Return the (X, Y) coordinate for the center point of the cell that contains the specified text.  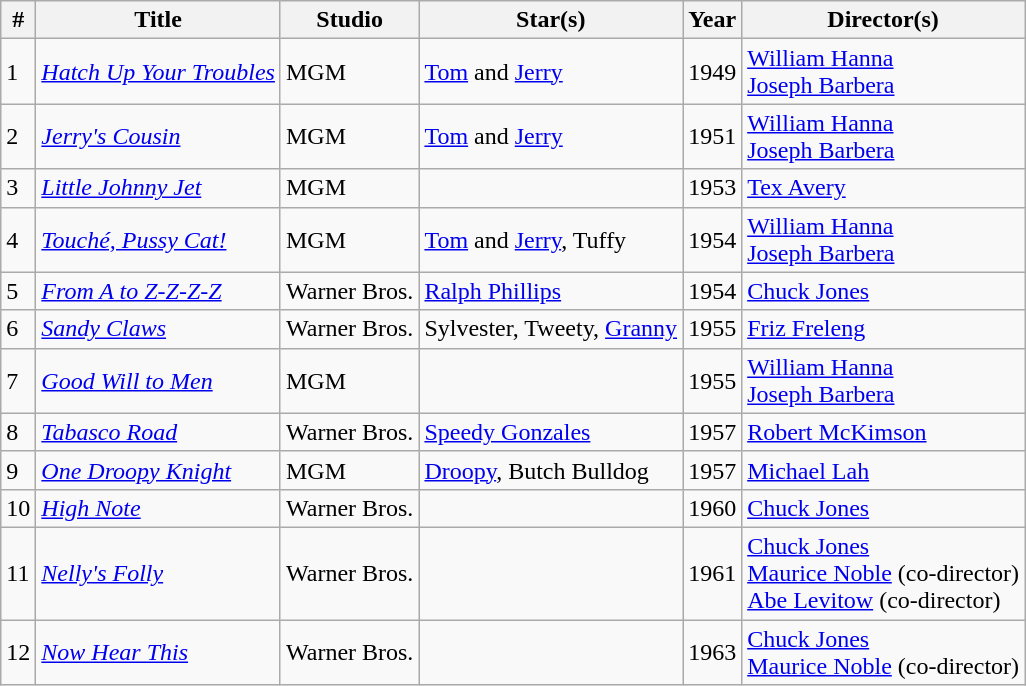
Sandy Claws (158, 329)
Tabasco Road (158, 432)
Good Will to Men (158, 380)
Droopy, Butch Bulldog (551, 470)
Nelly's Folly (158, 573)
1951 (712, 136)
Michael Lah (884, 470)
1961 (712, 573)
11 (18, 573)
6 (18, 329)
1949 (712, 72)
Jerry's Cousin (158, 136)
1953 (712, 188)
Touché, Pussy Cat! (158, 240)
Chuck JonesMaurice Noble (co-director)Abe Levitow (co-director) (884, 573)
Title (158, 20)
2 (18, 136)
Sylvester, Tweety, Granny (551, 329)
12 (18, 652)
1 (18, 72)
Hatch Up Your Troubles (158, 72)
3 (18, 188)
Robert McKimson (884, 432)
10 (18, 508)
Tom and Jerry, Tuffy (551, 240)
Studio (349, 20)
7 (18, 380)
Friz Freleng (884, 329)
High Note (158, 508)
9 (18, 470)
Ralph Phillips (551, 291)
Director(s) (884, 20)
From A to Z-Z-Z-Z (158, 291)
One Droopy Knight (158, 470)
4 (18, 240)
1960 (712, 508)
Now Hear This (158, 652)
# (18, 20)
Little Johnny Jet (158, 188)
1963 (712, 652)
Tex Avery (884, 188)
Speedy Gonzales (551, 432)
Year (712, 20)
Chuck JonesMaurice Noble (co-director) (884, 652)
Star(s) (551, 20)
5 (18, 291)
8 (18, 432)
